Determine the (X, Y) coordinate at the center of the cell enclosing the given text.  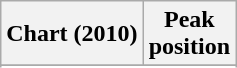
Peakposition (189, 34)
Chart (2010) (72, 34)
